Provide the [x, y] coordinate of the cell's center where the given text is located.  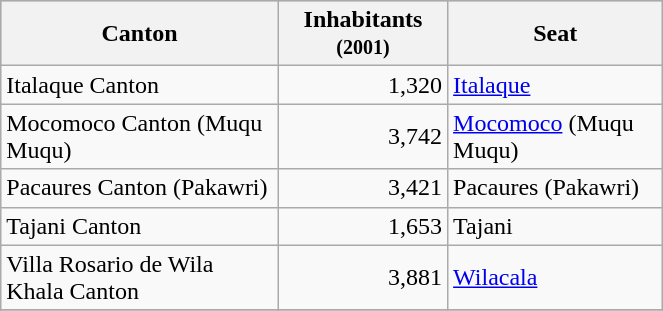
3,742 [362, 136]
Tajani Canton [140, 226]
Villa Rosario de Wila Khala Canton [140, 278]
Mocomoco (Muqu Muqu) [556, 136]
Tajani [556, 226]
Wilacala [556, 278]
Inhabitants (2001) [362, 34]
3,881 [362, 278]
3,421 [362, 188]
Pacaures Canton (Pakawri) [140, 188]
Mocomoco Canton (Muqu Muqu) [140, 136]
Italaque Canton [140, 85]
1,320 [362, 85]
Canton [140, 34]
1,653 [362, 226]
Pacaures (Pakawri) [556, 188]
Italaque [556, 85]
Seat [556, 34]
